For the text-containing cell, return its midpoint in [x, y] coordinate format. 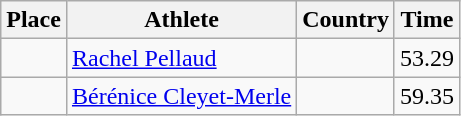
Country [346, 20]
Bérénice Cleyet-Merle [181, 96]
Time [426, 20]
53.29 [426, 58]
Place [34, 20]
Athlete [181, 20]
Rachel Pellaud [181, 58]
59.35 [426, 96]
